For the text-containing cell, return its midpoint in [x, y] coordinate format. 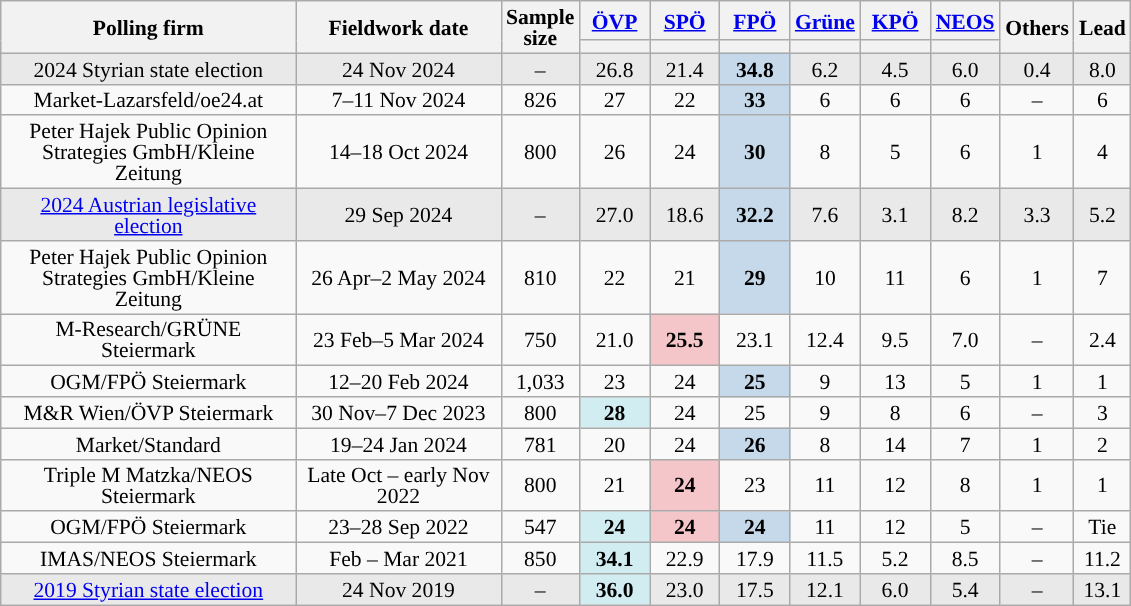
781 [540, 444]
7.6 [825, 215]
Market-Lazarsfeld/oe24.at [148, 100]
27 [614, 100]
18.6 [685, 215]
2 [1102, 444]
24 Nov 2024 [398, 68]
SPÖ [685, 20]
21.0 [614, 340]
33 [755, 100]
23.0 [685, 590]
29 Sep 2024 [398, 215]
3 [1102, 412]
2024 Styrian state election [148, 68]
FPÖ [755, 20]
IMAS/NEOS Steiermark [148, 558]
Market/Standard [148, 444]
26.8 [614, 68]
21.4 [685, 68]
826 [540, 100]
14–18 Oct 2024 [398, 152]
ÖVP [614, 20]
11.2 [1102, 558]
5.4 [965, 590]
Lead [1102, 27]
Others [1037, 27]
Late Oct – early Nov 2022 [398, 485]
12–20 Feb 2024 [398, 382]
32.2 [755, 215]
Samplesize [540, 27]
850 [540, 558]
11.5 [825, 558]
547 [540, 528]
19–24 Jan 2024 [398, 444]
2019 Styrian state election [148, 590]
12.1 [825, 590]
34.1 [614, 558]
M-Research/GRÜNE Steiermark [148, 340]
8.5 [965, 558]
28 [614, 412]
9.5 [895, 340]
Tie [1102, 528]
24 Nov 2019 [398, 590]
23–28 Sep 2022 [398, 528]
KPÖ [895, 20]
0.4 [1037, 68]
34.8 [755, 68]
30 Nov–7 Dec 2023 [398, 412]
6.2 [825, 68]
26 Apr–2 May 2024 [398, 278]
M&R Wien/ÖVP Steiermark [148, 412]
Fieldwork date [398, 27]
8.0 [1102, 68]
20 [614, 444]
3.3 [1037, 215]
23 Feb–5 Mar 2024 [398, 340]
2024 Austrian legislative election [148, 215]
30 [755, 152]
25.5 [685, 340]
Feb – Mar 2021 [398, 558]
Triple M Matzka/NEOS Steiermark [148, 485]
2.4 [1102, 340]
22.9 [685, 558]
23.1 [755, 340]
7–11 Nov 2024 [398, 100]
750 [540, 340]
13 [895, 382]
Polling firm [148, 27]
36.0 [614, 590]
27.0 [614, 215]
29 [755, 278]
17.5 [755, 590]
NEOS [965, 20]
Grüne [825, 20]
4 [1102, 152]
12.4 [825, 340]
14 [895, 444]
1,033 [540, 382]
810 [540, 278]
3.1 [895, 215]
10 [825, 278]
8.2 [965, 215]
13.1 [1102, 590]
4.5 [895, 68]
7.0 [965, 340]
17.9 [755, 558]
